Capture the cell that displays the provided text and extract its (x, y) central coordinate. 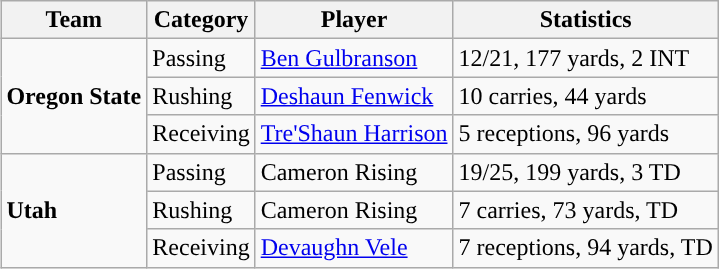
10 carries, 44 yards (586, 96)
Tre'Shaun Harrison (354, 134)
Utah (74, 210)
5 receptions, 96 yards (586, 134)
Team (74, 20)
Ben Gulbranson (354, 58)
19/25, 199 yards, 3 TD (586, 172)
7 carries, 73 yards, TD (586, 210)
12/21, 177 yards, 2 INT (586, 58)
Player (354, 20)
Devaughn Vele (354, 248)
7 receptions, 94 yards, TD (586, 248)
Oregon State (74, 96)
Statistics (586, 20)
Category (201, 20)
Deshaun Fenwick (354, 96)
